Return the (x, y) coordinate for the center point of the cell that contains the specified text.  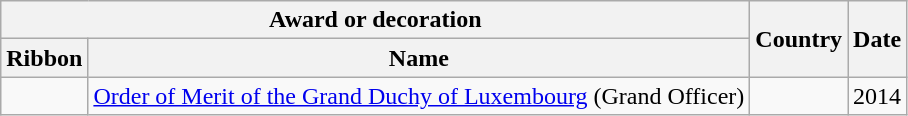
Date (878, 39)
Country (799, 39)
Award or decoration (376, 20)
Ribbon (44, 58)
Name (419, 58)
Order of Merit of the Grand Duchy of Luxembourg (Grand Officer) (419, 96)
2014 (878, 96)
